For the text-containing cell, return its midpoint in [x, y] coordinate format. 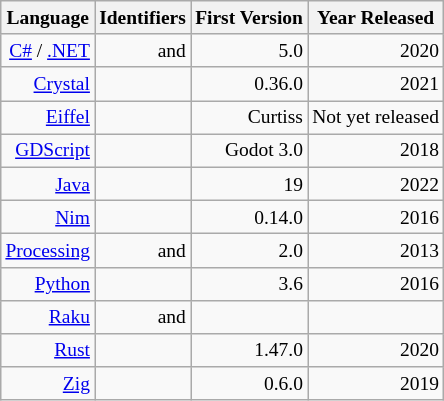
1.47.0 [248, 350]
0.6.0 [248, 384]
2018 [376, 150]
Crystal [48, 84]
19 [248, 184]
Zig [48, 384]
Identifiers [143, 18]
2022 [376, 184]
0.14.0 [248, 216]
3.6 [248, 284]
0.36.0 [248, 84]
Raku [48, 316]
Language [48, 18]
Java [48, 184]
Year Released [376, 18]
Eiffel [48, 118]
GDScript [48, 150]
First Version [248, 18]
Rust [48, 350]
Processing [48, 250]
Godot 3.0 [248, 150]
2.0 [248, 250]
2013 [376, 250]
2021 [376, 84]
Not yet released [376, 118]
C# / .NET [48, 50]
Python [48, 284]
5.0 [248, 50]
Nim [48, 216]
Curtiss [248, 118]
2019 [376, 384]
